Scan for the cell matching the given text and deliver its (X, Y) coordinate at center. 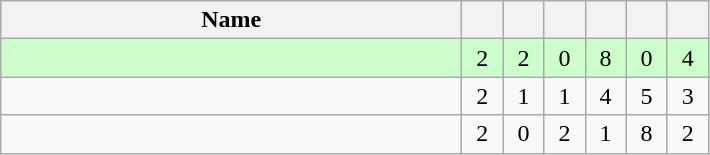
Name (232, 20)
3 (688, 96)
5 (646, 96)
